For the text-containing cell, return its midpoint in [X, Y] coordinate format. 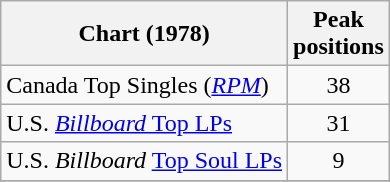
Chart (1978) [144, 34]
31 [339, 123]
Peakpositions [339, 34]
9 [339, 161]
38 [339, 85]
U.S. Billboard Top LPs [144, 123]
U.S. Billboard Top Soul LPs [144, 161]
Canada Top Singles (RPM) [144, 85]
